Provide the (X, Y) coordinate of the cell's center where the given text is located.  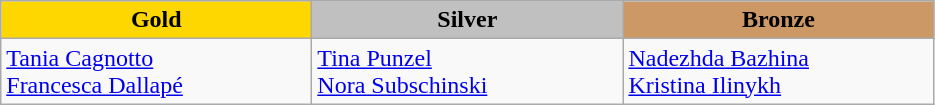
Nadezhda Bazhina Kristina Ilinykh (778, 72)
Silver (468, 20)
Bronze (778, 20)
Gold (156, 20)
Tania Cagnotto Francesca Dallapé (156, 72)
Tina Punzel Nora Subschinski (468, 72)
